Identify which cell holds the provided text, then report its (X, Y) central coordinate. 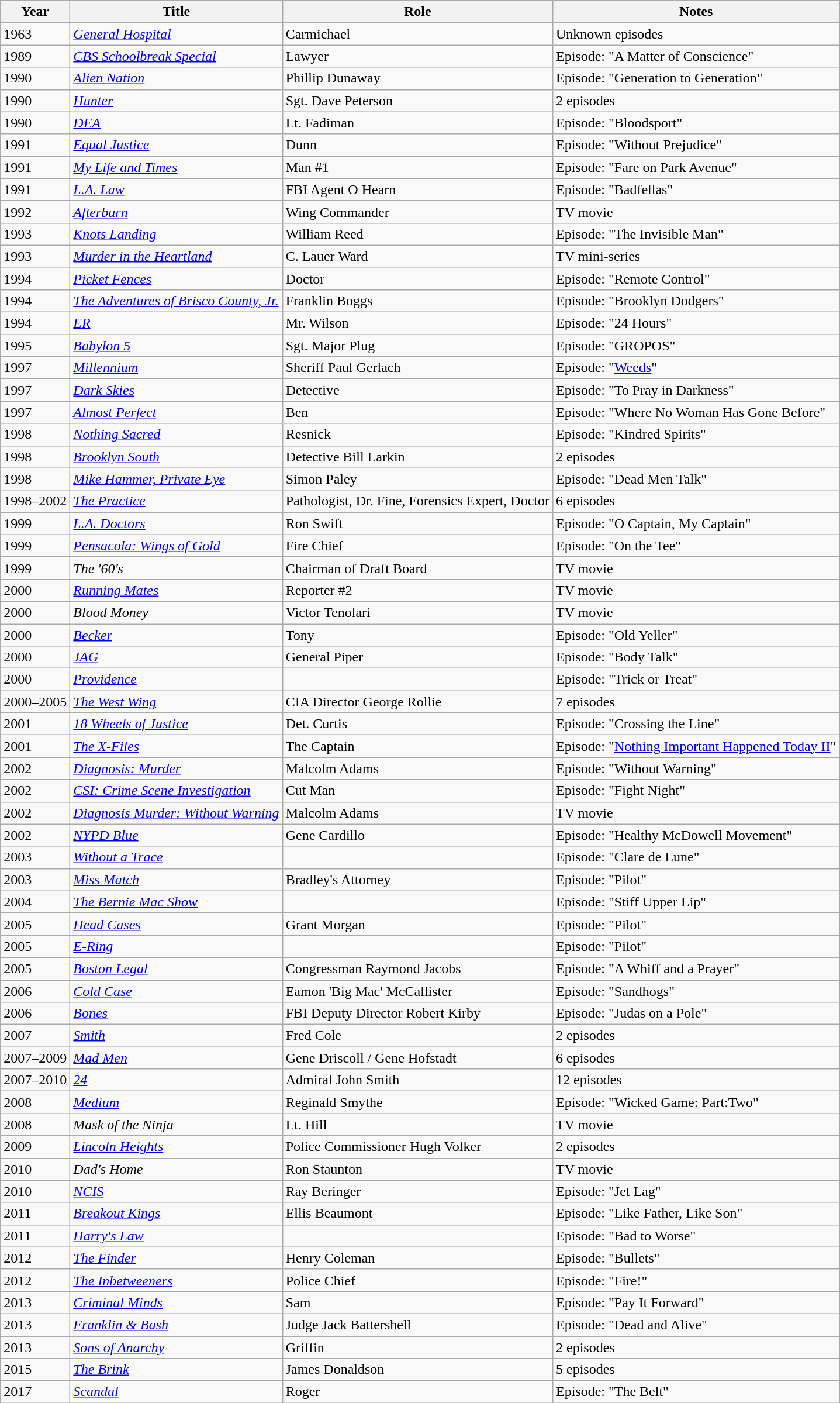
Unknown episodes (696, 34)
Providence (177, 680)
2009 (35, 1147)
Episode: "Generation to Generation" (696, 78)
Picket Fences (177, 279)
Alien Nation (177, 78)
Episode: "The Invisible Man" (696, 234)
Blood Money (177, 612)
Ben (417, 412)
Chairman of Draft Board (417, 568)
Congressman Raymond Jacobs (417, 968)
Episode: "Clare de Lune" (696, 857)
Ray Beringer (417, 1191)
Criminal Minds (177, 1302)
Episode: "A Whiff and a Prayer" (696, 968)
Year (35, 12)
Episode: "Judas on a Pole" (696, 1014)
Cold Case (177, 991)
Grant Morgan (417, 924)
The West Wing (177, 702)
Episode: "24 Hours" (696, 323)
2007–2009 (35, 1058)
Ellis Beaumont (417, 1214)
1992 (35, 212)
The Brink (177, 1370)
Fred Cole (417, 1036)
Without a Trace (177, 857)
Equal Justice (177, 145)
Episode: "Crossing the Line" (696, 724)
Gene Driscoll / Gene Hofstadt (417, 1058)
Detective Bill Larkin (417, 457)
7 episodes (696, 702)
1995 (35, 346)
Episode: "O Captain, My Captain" (696, 523)
Griffin (417, 1347)
FBI Agent O Hearn (417, 189)
Lt. Fadiman (417, 123)
Nothing Sacred (177, 435)
E-Ring (177, 946)
Detective (417, 390)
General Piper (417, 657)
Episode: "Sandhogs" (696, 991)
Title (177, 12)
Episode: "Fire!" (696, 1280)
The Captain (417, 746)
Episode: "Dead Men Talk" (696, 479)
William Reed (417, 234)
Medium (177, 1102)
Head Cases (177, 924)
My Life and Times (177, 167)
Millennium (177, 368)
2004 (35, 902)
Episode: "Body Talk" (696, 657)
Scandal (177, 1392)
Episode: "Old Yeller" (696, 635)
Police Chief (417, 1280)
Role (417, 12)
NYPD Blue (177, 835)
Resnick (417, 435)
Reporter #2 (417, 590)
Police Commissioner Hugh Volker (417, 1147)
L.A. Doctors (177, 523)
Admiral John Smith (417, 1080)
Roger (417, 1392)
CBS Schoolbreak Special (177, 56)
Diagnosis Murder: Without Warning (177, 813)
18 Wheels of Justice (177, 724)
Episode: "Pay It Forward" (696, 1302)
2015 (35, 1370)
General Hospital (177, 34)
Episode: "Kindred Spirits" (696, 435)
Episode: "Brooklyn Dodgers" (696, 301)
Lincoln Heights (177, 1147)
The Adventures of Brisco County, Jr. (177, 301)
Episode: "Fight Night" (696, 791)
The Finder (177, 1258)
Sgt. Dave Peterson (417, 101)
Episode: "A Matter of Conscience" (696, 56)
Sgt. Major Plug (417, 346)
Harry's Law (177, 1236)
CIA Director George Rollie (417, 702)
The Bernie Mac Show (177, 902)
Episode: "Stiff Upper Lip" (696, 902)
Judge Jack Battershell (417, 1325)
ER (177, 323)
CSI: Crime Scene Investigation (177, 791)
Becker (177, 635)
James Donaldson (417, 1370)
Murder in the Heartland (177, 256)
JAG (177, 657)
Episode: "Without Prejudice" (696, 145)
Victor Tenolari (417, 612)
Episode: "Wicked Game: Part:Two" (696, 1102)
Episode: "Jet Lag" (696, 1191)
Episode: "The Belt" (696, 1392)
Running Mates (177, 590)
Lt. Hill (417, 1125)
24 (177, 1080)
Breakout Kings (177, 1214)
1989 (35, 56)
Dad's Home (177, 1169)
The X-Files (177, 746)
Dark Skies (177, 390)
Tony (417, 635)
DEA (177, 123)
Mad Men (177, 1058)
Ron Staunton (417, 1169)
Episode: "Trick or Treat" (696, 680)
Brooklyn South (177, 457)
NCIS (177, 1191)
Episode: "Without Warning" (696, 768)
FBI Deputy Director Robert Kirby (417, 1014)
Man #1 (417, 167)
Fire Chief (417, 546)
1963 (35, 34)
C. Lauer Ward (417, 256)
Franklin & Bash (177, 1325)
Mr. Wilson (417, 323)
2000–2005 (35, 702)
Simon Paley (417, 479)
Episode: "Healthy McDowell Movement" (696, 835)
Smith (177, 1036)
Episode: "Where No Woman Has Gone Before" (696, 412)
Cut Man (417, 791)
The Inbetweeners (177, 1280)
Bones (177, 1014)
Franklin Boggs (417, 301)
Babylon 5 (177, 346)
TV mini-series (696, 256)
Doctor (417, 279)
12 episodes (696, 1080)
Bradley's Attorney (417, 880)
Episode: "Weeds" (696, 368)
Episode: "Bloodsport" (696, 123)
Boston Legal (177, 968)
Pathologist, Dr. Fine, Forensics Expert, Doctor (417, 501)
Gene Cardillo (417, 835)
Almost Perfect (177, 412)
Dunn (417, 145)
Episode: "Bullets" (696, 1258)
Afterburn (177, 212)
L.A. Law (177, 189)
Sons of Anarchy (177, 1347)
Episode: "Fare on Park Avenue" (696, 167)
Episode: "Bad to Worse" (696, 1236)
2007–2010 (35, 1080)
Phillip Dunaway (417, 78)
Henry Coleman (417, 1258)
2017 (35, 1392)
Det. Curtis (417, 724)
The '60's (177, 568)
Ron Swift (417, 523)
Pensacola: Wings of Gold (177, 546)
5 episodes (696, 1370)
Knots Landing (177, 234)
Mike Hammer, Private Eye (177, 479)
Episode: "Dead and Alive" (696, 1325)
Eamon 'Big Mac' McCallister (417, 991)
Episode: "Nothing Important Happened Today II" (696, 746)
Episode: "Badfellas" (696, 189)
Episode: "To Pray in Darkness" (696, 390)
Sheriff Paul Gerlach (417, 368)
Mask of the Ninja (177, 1125)
1998–2002 (35, 501)
Episode: "Remote Control" (696, 279)
Episode: "GROPOS" (696, 346)
Lawyer (417, 56)
Carmichael (417, 34)
2007 (35, 1036)
Wing Commander (417, 212)
The Practice (177, 501)
Episode: "On the Tee" (696, 546)
Reginald Smythe (417, 1102)
Miss Match (177, 880)
Hunter (177, 101)
Episode: "Like Father, Like Son" (696, 1214)
Notes (696, 12)
Sam (417, 1302)
Diagnosis: Murder (177, 768)
